Search for the cell housing the specified text and yield its (x, y) center coordinate. 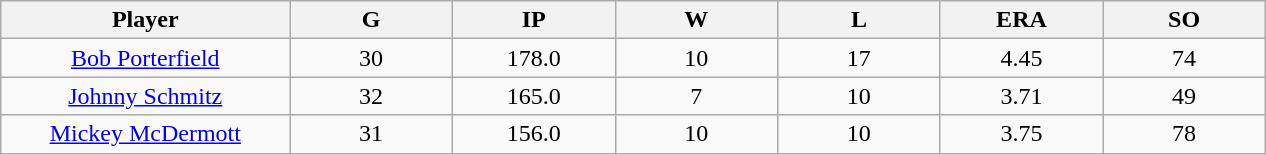
74 (1184, 58)
Johnny Schmitz (146, 96)
4.45 (1022, 58)
Player (146, 20)
3.75 (1022, 134)
G (372, 20)
30 (372, 58)
31 (372, 134)
78 (1184, 134)
L (860, 20)
Bob Porterfield (146, 58)
17 (860, 58)
IP (534, 20)
49 (1184, 96)
3.71 (1022, 96)
Mickey McDermott (146, 134)
ERA (1022, 20)
SO (1184, 20)
156.0 (534, 134)
7 (696, 96)
178.0 (534, 58)
W (696, 20)
165.0 (534, 96)
32 (372, 96)
